Provide the (x, y) coordinate of the cell's center where the given text is located.  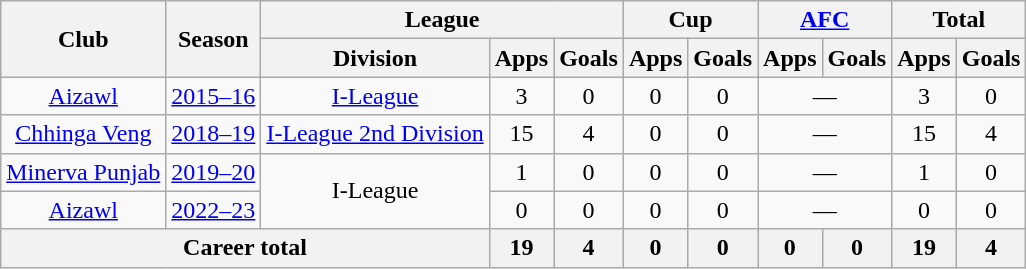
I-League 2nd Division (375, 134)
2019–20 (214, 172)
Cup (690, 20)
2018–19 (214, 134)
Career total (245, 248)
League (442, 20)
Minerva Punjab (84, 172)
Club (84, 39)
AFC (825, 20)
2015–16 (214, 96)
Division (375, 58)
Chhinga Veng (84, 134)
Total (959, 20)
2022–23 (214, 210)
Season (214, 39)
